Detect which cell encompasses the target text, then output its (x, y) center coordinate. 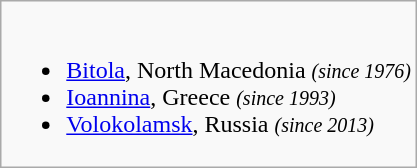
Bitola, North Macedonia (since 1976) Ioannina, Greece (since 1993) Volokolamsk, Russia (since 2013) (209, 84)
